Scan for the cell matching the given text and deliver its (x, y) coordinate at center. 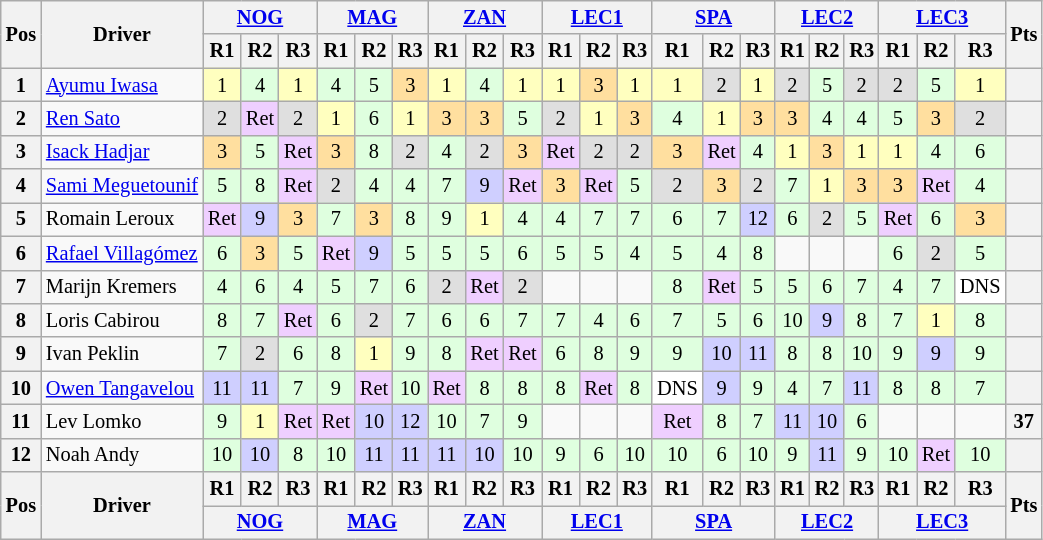
Ren Sato (122, 118)
Ayumu Iwasa (122, 85)
Loris Cabirou (122, 320)
Isack Hadjar (122, 152)
37 (1024, 421)
Noah Andy (122, 455)
Ivan Peklin (122, 354)
Rafael Villagómez (122, 253)
Owen Tangavelou (122, 388)
Romain Leroux (122, 219)
Lev Lomko (122, 421)
Marijn Kremers (122, 287)
Sami Meguetounif (122, 186)
